From the cell containing the given text, extract its center point as (x, y) coordinate. 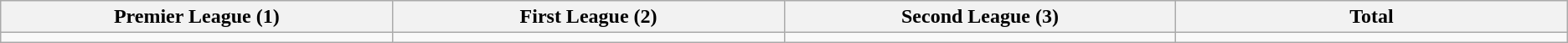
First League (2) (588, 17)
Total (1372, 17)
Premier League (1) (197, 17)
Second League (3) (980, 17)
